Determine the (X, Y) coordinate at the center of the cell enclosing the given text.  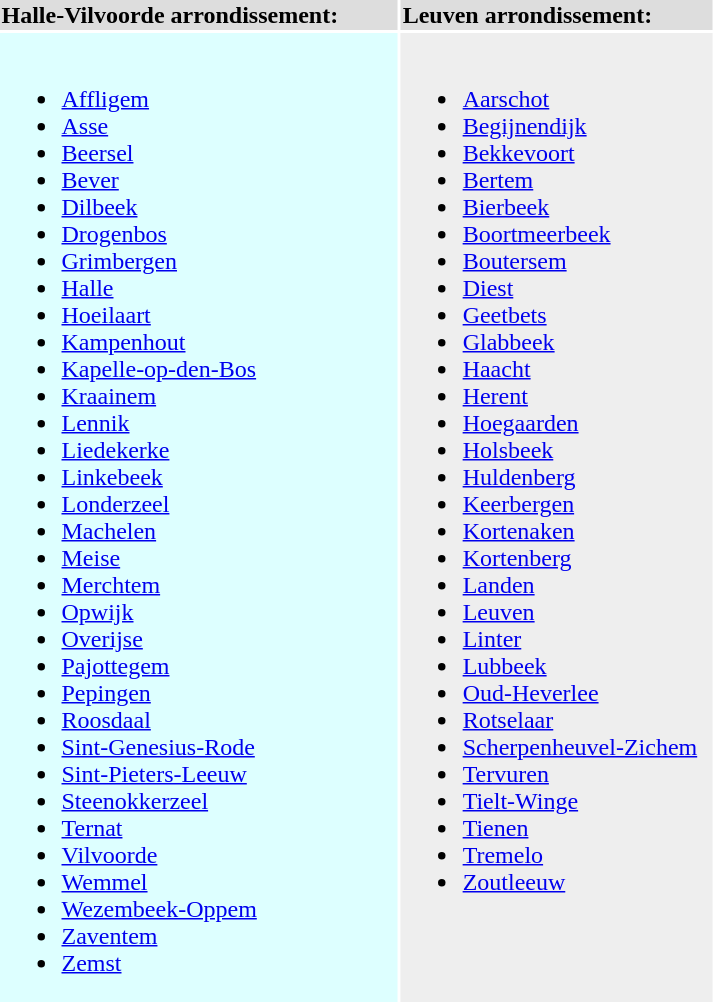
Halle-Vilvoorde arrondissement: (199, 15)
Leuven arrondissement: (556, 15)
